From the cell containing the given text, extract its center point as [x, y] coordinate. 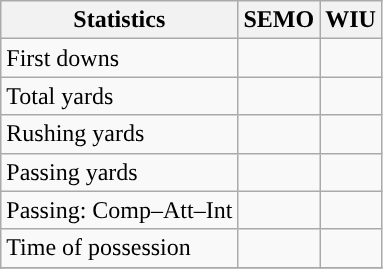
First downs [120, 58]
Time of possession [120, 248]
Statistics [120, 20]
Passing: Comp–Att–Int [120, 210]
Rushing yards [120, 134]
WIU [351, 20]
Passing yards [120, 172]
Total yards [120, 96]
SEMO [279, 20]
